Return [x, y] of the center of cell containing provided text 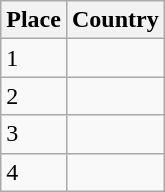
1 [34, 58]
3 [34, 134]
Country [115, 20]
2 [34, 96]
Place [34, 20]
4 [34, 172]
